Pinpoint the cell where the given text exists, returning its [x, y] midpoint coordinate. 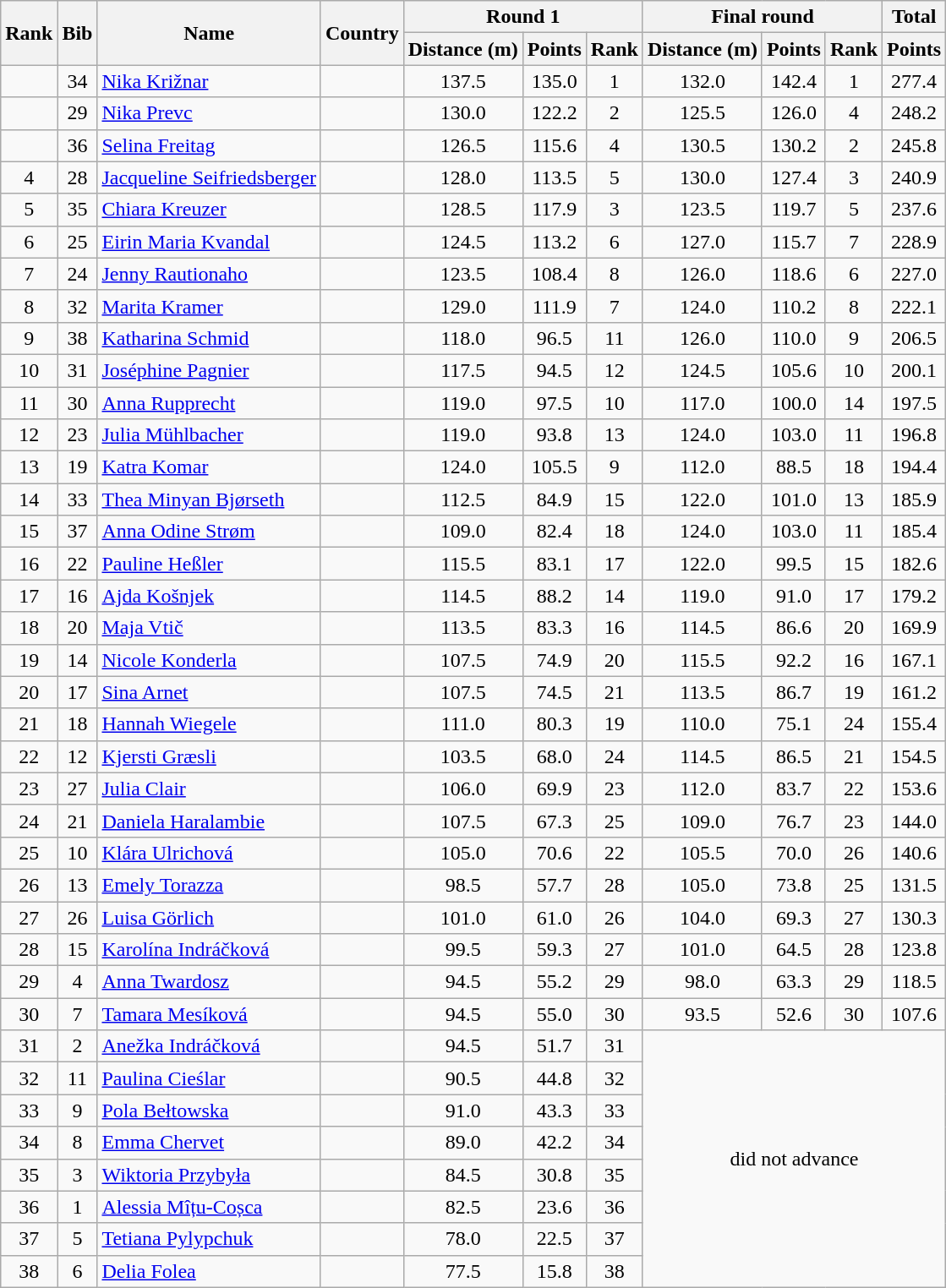
82.5 [463, 1207]
82.4 [555, 532]
128.0 [463, 177]
55.2 [555, 982]
Anna Odine Strøm [210, 532]
64.5 [793, 950]
Julia Mühlbacher [210, 435]
30.8 [555, 1175]
Chiara Kreuzer [210, 210]
51.7 [555, 1046]
Marita Kramer [210, 306]
75.1 [793, 724]
161.2 [915, 692]
131.5 [915, 885]
200.1 [915, 370]
23.6 [555, 1207]
137.5 [463, 81]
197.5 [915, 403]
Katra Komar [210, 467]
117.5 [463, 370]
Final round [763, 17]
118.0 [463, 338]
135.0 [555, 81]
167.1 [915, 660]
Eirin Maria Kvandal [210, 242]
106.0 [463, 789]
44.8 [555, 1078]
Katharina Schmid [210, 338]
88.5 [793, 467]
132.0 [702, 81]
Anna Rupprecht [210, 403]
92.2 [793, 660]
100.0 [793, 403]
Thea Minyan Bjørseth [210, 499]
76.7 [793, 821]
113.2 [555, 242]
122.2 [555, 113]
Anežka Indráčková [210, 1046]
98.5 [463, 885]
Nicole Konderla [210, 660]
129.0 [463, 306]
Klára Ulrichová [210, 853]
245.8 [915, 145]
88.2 [555, 596]
93.8 [555, 435]
228.9 [915, 242]
115.6 [555, 145]
77.5 [463, 1271]
128.5 [463, 210]
Emely Torazza [210, 885]
206.5 [915, 338]
Emma Chervet [210, 1143]
Tetiana Pylypchuk [210, 1239]
Country [362, 33]
125.5 [702, 113]
83.1 [555, 564]
154.5 [915, 756]
69.3 [793, 917]
127.0 [702, 242]
117.9 [555, 210]
84.5 [463, 1175]
126.5 [463, 145]
Delia Folea [210, 1271]
127.4 [793, 177]
57.7 [555, 885]
98.0 [702, 982]
Sina Arnet [210, 692]
Nika Prevc [210, 113]
277.4 [915, 81]
86.5 [793, 756]
Anna Twardosz [210, 982]
Wiktoria Przybyła [210, 1175]
108.4 [555, 274]
74.5 [555, 692]
Ajda Košnjek [210, 596]
Karolína Indráčková [210, 950]
118.6 [793, 274]
83.7 [793, 789]
185.9 [915, 499]
248.2 [915, 113]
155.4 [915, 724]
55.0 [555, 1014]
70.0 [793, 853]
118.5 [915, 982]
Paulina Cieślar [210, 1078]
Hannah Wiegele [210, 724]
Kjersti Græsli [210, 756]
83.3 [555, 628]
61.0 [555, 917]
110.2 [793, 306]
Total [915, 17]
130.5 [702, 145]
140.6 [915, 853]
111.9 [555, 306]
90.5 [463, 1078]
Julia Clair [210, 789]
Jenny Rautionaho [210, 274]
142.4 [793, 81]
Alessia Mîțu-Coșca [210, 1207]
107.6 [915, 1014]
103.5 [463, 756]
Pauline Heßler [210, 564]
Tamara Mesíková [210, 1014]
111.0 [463, 724]
70.6 [555, 853]
117.0 [702, 403]
67.3 [555, 821]
86.7 [793, 692]
237.6 [915, 210]
Bib [78, 33]
Jacqueline Seifriedsberger [210, 177]
130.3 [915, 917]
74.9 [555, 660]
144.0 [915, 821]
105.6 [793, 370]
153.6 [915, 789]
Luisa Görlich [210, 917]
194.4 [915, 467]
123.8 [915, 950]
89.0 [463, 1143]
119.7 [793, 210]
169.9 [915, 628]
86.6 [793, 628]
196.8 [915, 435]
69.9 [555, 789]
93.5 [702, 1014]
96.5 [555, 338]
Selina Freitag [210, 145]
42.2 [555, 1143]
222.1 [915, 306]
73.8 [793, 885]
240.9 [915, 177]
80.3 [555, 724]
59.3 [555, 950]
115.7 [793, 242]
Name [210, 33]
Nika Križnar [210, 81]
104.0 [702, 917]
43.3 [555, 1111]
130.2 [793, 145]
182.6 [915, 564]
78.0 [463, 1239]
112.5 [463, 499]
97.5 [555, 403]
15.8 [555, 1271]
did not advance [794, 1159]
Round 1 [522, 17]
Daniela Haralambie [210, 821]
22.5 [555, 1239]
179.2 [915, 596]
Maja Vtič [210, 628]
52.6 [793, 1014]
227.0 [915, 274]
Joséphine Pagnier [210, 370]
68.0 [555, 756]
Pola Bełtowska [210, 1111]
185.4 [915, 532]
63.3 [793, 982]
84.9 [555, 499]
